Pinpoint the cell where the given text exists, returning its [x, y] midpoint coordinate. 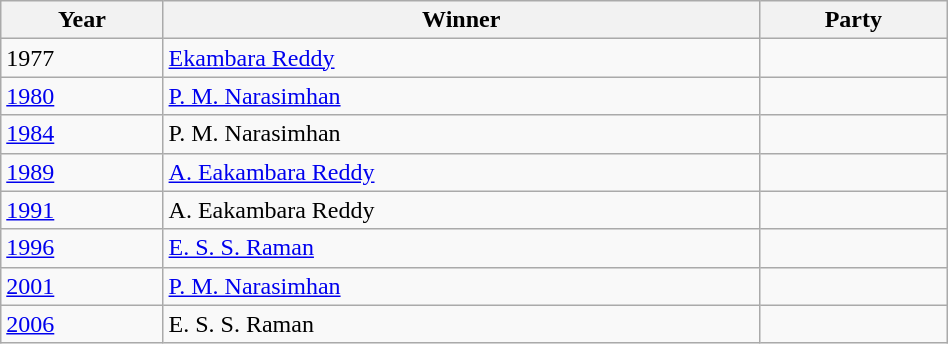
Party [853, 20]
2006 [82, 324]
1984 [82, 134]
Ekambara Reddy [461, 58]
1991 [82, 210]
1980 [82, 96]
Year [82, 20]
1989 [82, 172]
1977 [82, 58]
2001 [82, 286]
Winner [461, 20]
1996 [82, 248]
